Output the [X, Y] coordinate of the center of the cell containing the given text.  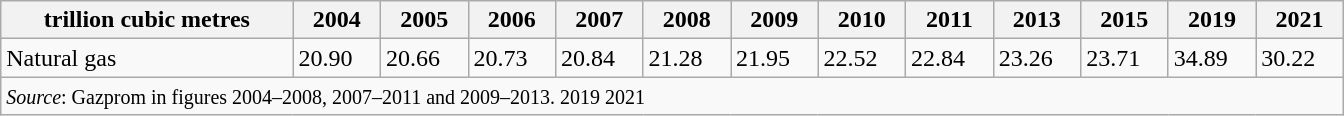
2006 [512, 20]
22.84 [950, 58]
30.22 [1300, 58]
trillion cubic metres [147, 20]
2010 [862, 20]
2007 [600, 20]
20.73 [512, 58]
2005 [424, 20]
34.89 [1212, 58]
20.90 [337, 58]
2021 [1300, 20]
2004 [337, 20]
23.71 [1125, 58]
21.95 [775, 58]
21.28 [687, 58]
Source: Gazprom in figures 2004–2008, 2007–2011 and 2009–2013. 2019 2021 [672, 96]
20.84 [600, 58]
2011 [950, 20]
2008 [687, 20]
2009 [775, 20]
20.66 [424, 58]
22.52 [862, 58]
23.26 [1037, 58]
2015 [1125, 20]
Natural gas [147, 58]
2019 [1212, 20]
2013 [1037, 20]
